Return the (x, y) coordinate for the center point of the cell that contains the specified text.  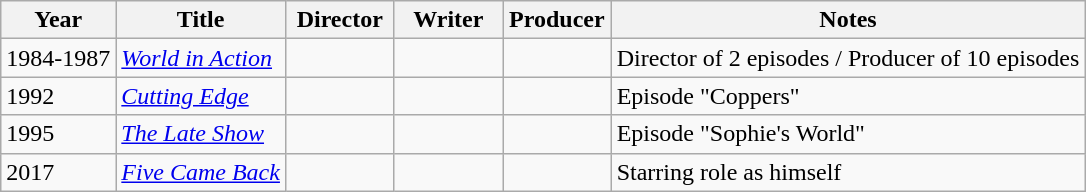
Notes (848, 20)
1984-1987 (58, 58)
Writer (448, 20)
Episode "Sophie's World" (848, 134)
Five Came Back (201, 172)
Director (340, 20)
World in Action (201, 58)
1992 (58, 96)
Starring role as himself (848, 172)
Cutting Edge (201, 96)
The Late Show (201, 134)
2017 (58, 172)
Producer (558, 20)
Director of 2 episodes / Producer of 10 episodes (848, 58)
Title (201, 20)
Episode "Coppers" (848, 96)
Year (58, 20)
1995 (58, 134)
